Detect which cell encompasses the target text, then output its (X, Y) center coordinate. 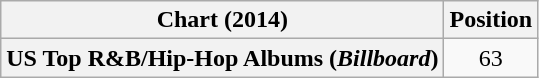
US Top R&B/Hip-Hop Albums (Billboard) (222, 58)
Position (491, 20)
Chart (2014) (222, 20)
63 (491, 58)
